Capture the cell that displays the provided text and extract its [X, Y] central coordinate. 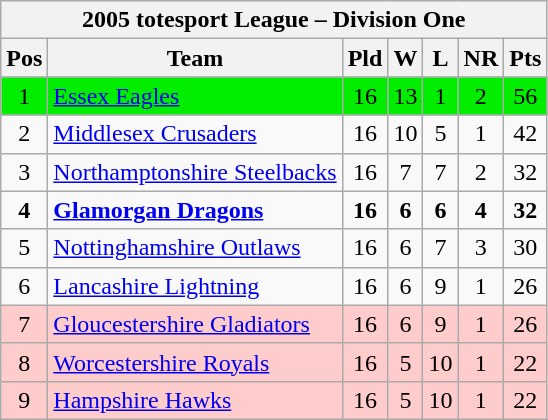
Glamorgan Dragons [195, 210]
Middlesex Crusaders [195, 134]
2005 totesport League – Division One [274, 20]
8 [24, 362]
Pld [365, 58]
56 [526, 96]
Hampshire Hawks [195, 400]
Pos [24, 58]
W [406, 58]
13 [406, 96]
42 [526, 134]
Gloucestershire Gladiators [195, 324]
Nottinghamshire Outlaws [195, 248]
Essex Eagles [195, 96]
Team [195, 58]
Northamptonshire Steelbacks [195, 172]
L [440, 58]
Worcestershire Royals [195, 362]
Lancashire Lightning [195, 286]
Pts [526, 58]
NR [481, 58]
30 [526, 248]
